Scan for the cell matching the given text and deliver its [X, Y] coordinate at center. 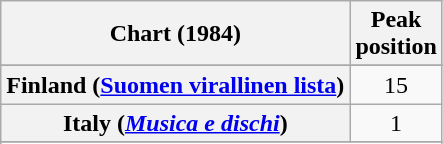
1 [396, 123]
Peakposition [396, 34]
15 [396, 85]
Italy (Musica e dischi) [176, 123]
Chart (1984) [176, 34]
Finland (Suomen virallinen lista) [176, 85]
